Output the [x, y] coordinate of the center of the cell containing the given text.  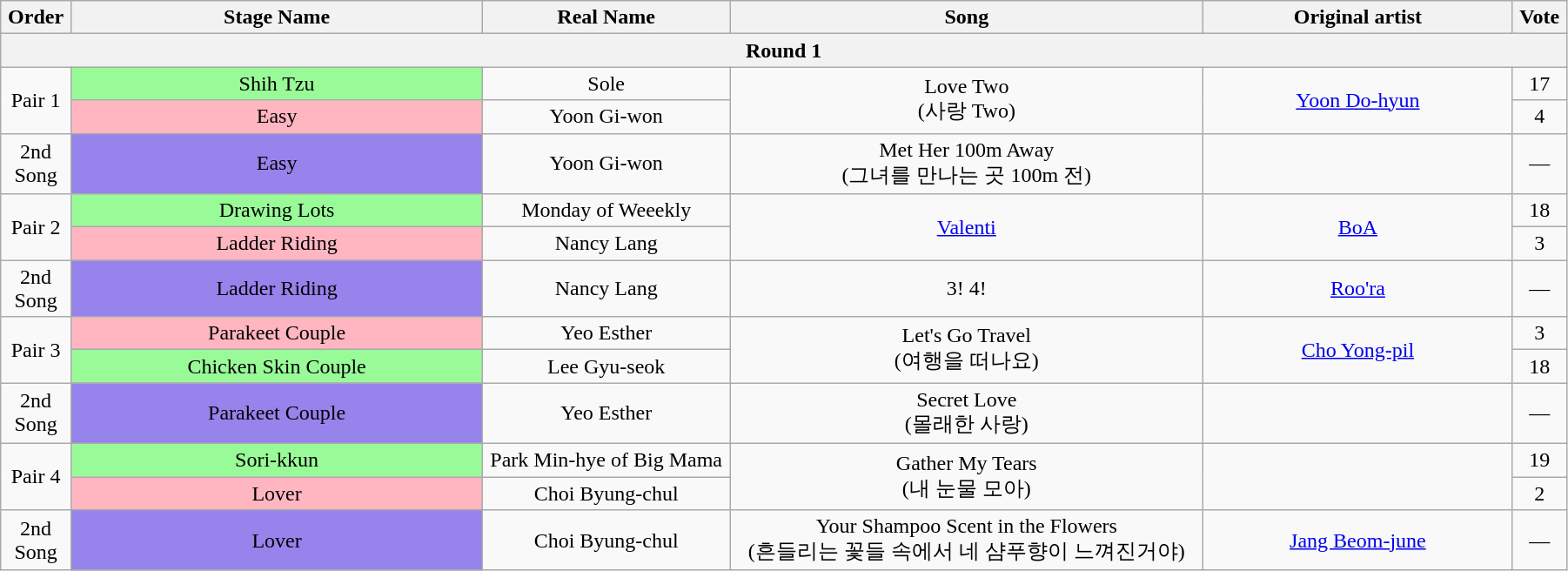
Love Two(사랑 Two) [967, 100]
Stage Name [277, 17]
17 [1540, 84]
Song [967, 17]
Cho Yong-pil [1357, 350]
Let's Go Travel(여행을 떠나요) [967, 350]
Drawing Lots [277, 211]
Chicken Skin Couple [277, 366]
19 [1540, 460]
Yoon Do-hyun [1357, 100]
3! 4! [967, 289]
Lee Gyu-seok [606, 366]
Original artist [1357, 17]
Pair 3 [37, 350]
Round 1 [784, 50]
Monday of Weeekly [606, 211]
Pair 1 [37, 100]
Sori-kkun [277, 460]
Your Shampoo Scent in the Flowers(흔들리는 꽃들 속에서 네 샴푸향이 느껴진거야) [967, 541]
Gather My Tears(내 눈물 모아) [967, 476]
4 [1540, 117]
Met Her 100m Away(그녀를 만나는 곳 100m 전) [967, 164]
Real Name [606, 17]
Pair 2 [37, 227]
2 [1540, 494]
Valenti [967, 227]
Secret Love(몰래한 사랑) [967, 413]
Roo'ra [1357, 289]
Park Min-hye of Big Mama [606, 460]
Jang Beom-june [1357, 541]
Shih Tzu [277, 84]
Order [37, 17]
Pair 4 [37, 476]
Sole [606, 84]
Vote [1540, 17]
BoA [1357, 227]
